Scan for the cell matching the given text and deliver its (X, Y) coordinate at center. 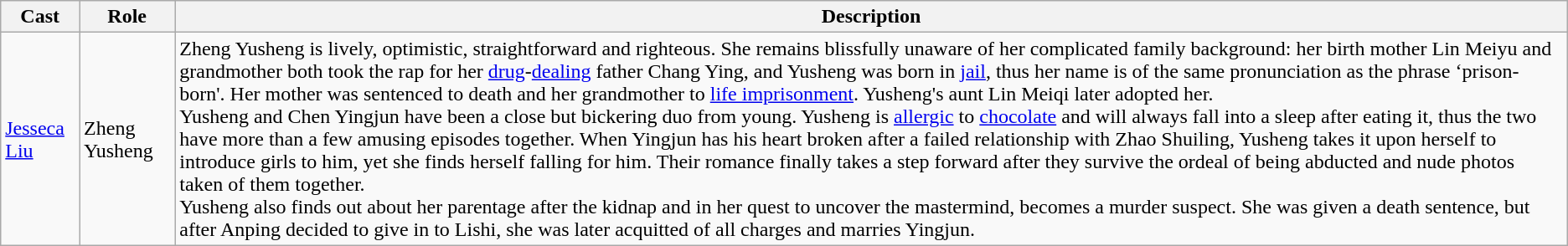
Cast (40, 17)
Zheng Yusheng (127, 139)
Jesseca Liu (40, 139)
Description (871, 17)
Role (127, 17)
